Detect which cell encompasses the target text, then output its (x, y) center coordinate. 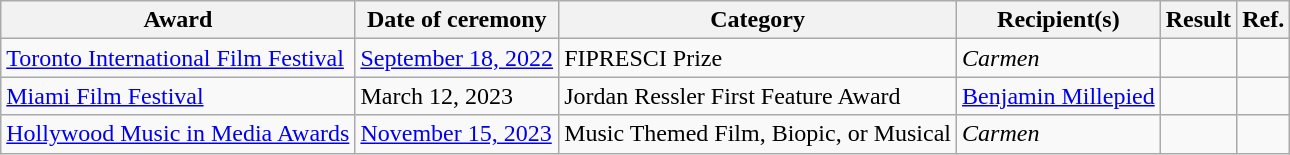
Hollywood Music in Media Awards (178, 134)
March 12, 2023 (457, 96)
Recipient(s) (1059, 20)
Result (1198, 20)
Benjamin Millepied (1059, 96)
Toronto International Film Festival (178, 58)
Miami Film Festival (178, 96)
Category (758, 20)
FIPRESCI Prize (758, 58)
Award (178, 20)
Ref. (1264, 20)
November 15, 2023 (457, 134)
Music Themed Film, Biopic, or Musical (758, 134)
Jordan Ressler First Feature Award (758, 96)
September 18, 2022 (457, 58)
Date of ceremony (457, 20)
